Detect which cell encompasses the target text, then output its (x, y) center coordinate. 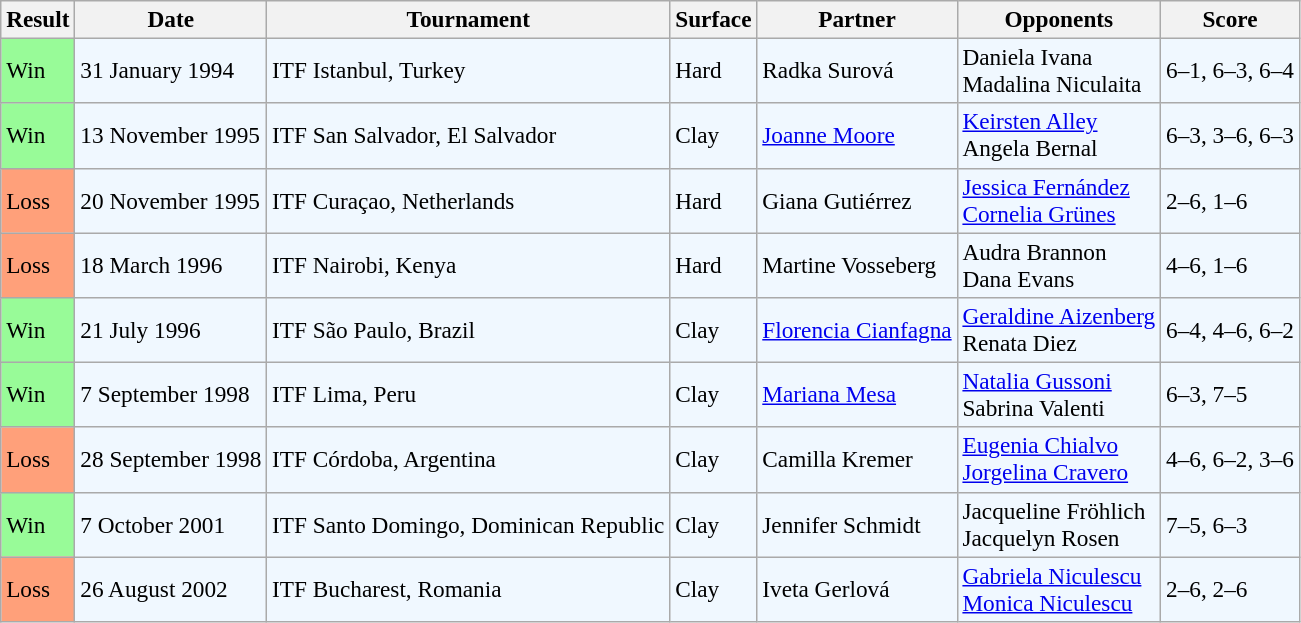
18 March 1996 (171, 264)
7 October 2001 (171, 524)
ITF San Salvador, El Salvador (468, 136)
20 November 1995 (171, 200)
Tournament (468, 19)
Florencia Cianfagna (857, 330)
28 September 1998 (171, 460)
Partner (857, 19)
4–6, 1–6 (1230, 264)
ITF Lima, Peru (468, 394)
Gabriela Niculescu Monica Niculescu (1059, 588)
Radka Surová (857, 70)
Martine Vosseberg (857, 264)
ITF Bucharest, Romania (468, 588)
Geraldine Aizenberg Renata Diez (1059, 330)
Score (1230, 19)
31 January 1994 (171, 70)
Iveta Gerlová (857, 588)
7–5, 6–3 (1230, 524)
26 August 2002 (171, 588)
Natalia Gussoni Sabrina Valenti (1059, 394)
4–6, 6–2, 3–6 (1230, 460)
2–6, 1–6 (1230, 200)
Jacqueline Fröhlich Jacquelyn Rosen (1059, 524)
ITF São Paulo, Brazil (468, 330)
ITF Curaçao, Netherlands (468, 200)
13 November 1995 (171, 136)
Opponents (1059, 19)
Daniela Ivana Madalina Niculaita (1059, 70)
6–4, 4–6, 6–2 (1230, 330)
Date (171, 19)
2–6, 2–6 (1230, 588)
Result (38, 19)
Joanne Moore (857, 136)
Giana Gutiérrez (857, 200)
7 September 1998 (171, 394)
Jennifer Schmidt (857, 524)
ITF Santo Domingo, Dominican Republic (468, 524)
21 July 1996 (171, 330)
ITF Córdoba, Argentina (468, 460)
Mariana Mesa (857, 394)
Jessica Fernández Cornelia Grünes (1059, 200)
Camilla Kremer (857, 460)
Surface (714, 19)
Eugenia Chialvo Jorgelina Cravero (1059, 460)
6–1, 6–3, 6–4 (1230, 70)
ITF Nairobi, Kenya (468, 264)
Audra Brannon Dana Evans (1059, 264)
6–3, 3–6, 6–3 (1230, 136)
6–3, 7–5 (1230, 394)
Keirsten Alley Angela Bernal (1059, 136)
ITF Istanbul, Turkey (468, 70)
